Return (X, Y) of the center of cell containing provided text 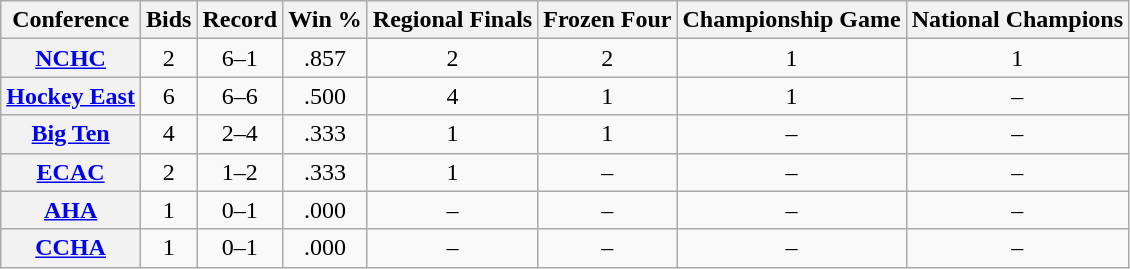
Hockey East (71, 96)
Regional Finals (452, 20)
Championship Game (792, 20)
Win % (326, 20)
Bids (168, 20)
Record (240, 20)
2–4 (240, 134)
Conference (71, 20)
6–1 (240, 58)
AHA (71, 210)
Big Ten (71, 134)
1–2 (240, 172)
NCHC (71, 58)
Frozen Four (608, 20)
National Champions (1017, 20)
.857 (326, 58)
6 (168, 96)
CCHA (71, 248)
ECAC (71, 172)
6–6 (240, 96)
.500 (326, 96)
